Scan for the cell matching the given text and deliver its (X, Y) coordinate at center. 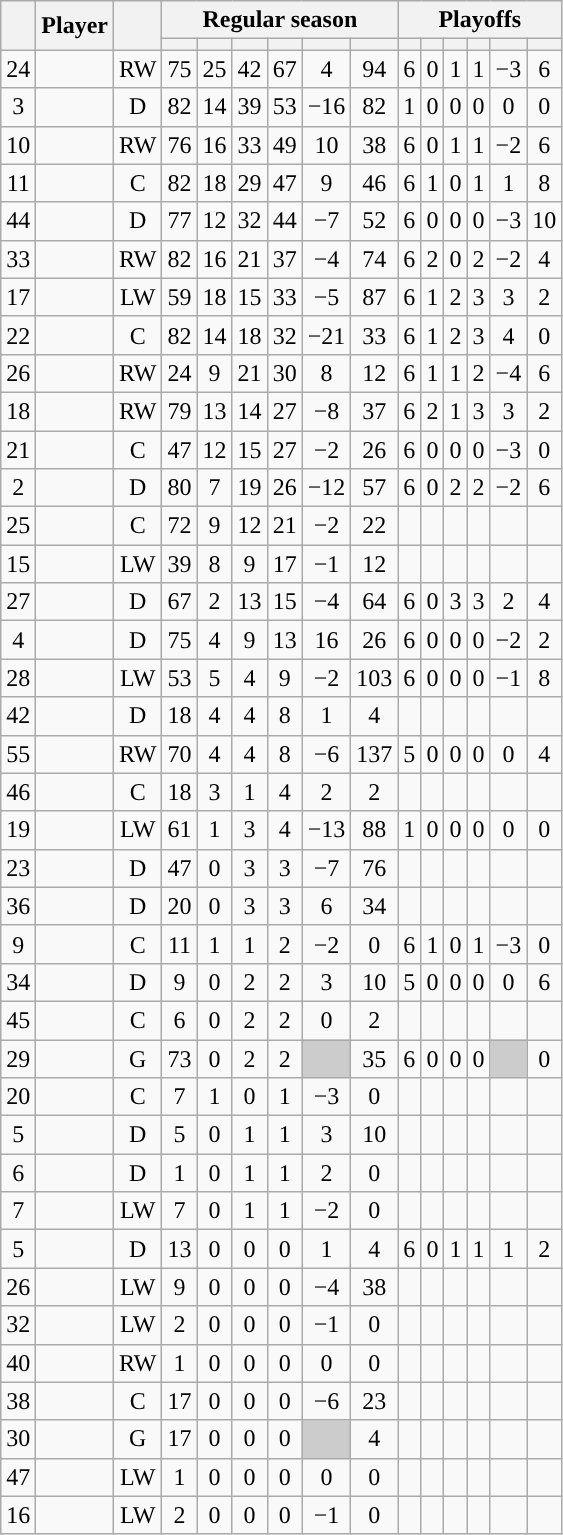
36 (18, 906)
55 (18, 754)
137 (374, 754)
87 (374, 297)
45 (18, 1020)
−5 (326, 297)
52 (374, 221)
−12 (326, 488)
−8 (326, 411)
73 (180, 1059)
77 (180, 221)
Playoffs (480, 20)
−16 (326, 107)
35 (374, 1059)
59 (180, 297)
70 (180, 754)
57 (374, 488)
88 (374, 830)
72 (180, 526)
49 (284, 145)
28 (18, 678)
79 (180, 411)
−13 (326, 830)
Player (75, 26)
64 (374, 602)
−21 (326, 335)
40 (18, 1363)
Regular season (280, 20)
61 (180, 830)
80 (180, 488)
94 (374, 69)
74 (374, 259)
103 (374, 678)
